Return (X, Y) of the center of cell containing provided text 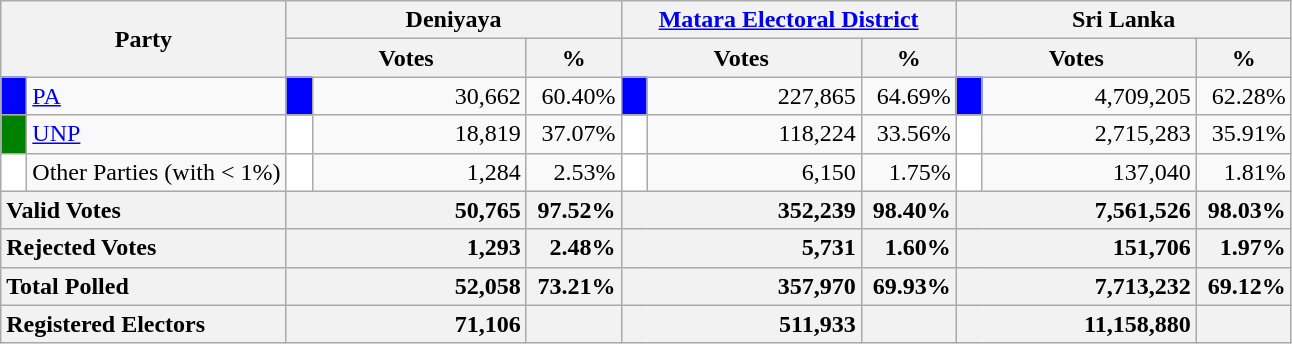
Rejected Votes (144, 248)
1,284 (419, 172)
98.03% (1244, 210)
1.60% (908, 248)
1.75% (908, 172)
1.81% (1244, 172)
PA (156, 96)
33.56% (908, 134)
357,970 (741, 286)
7,713,232 (1076, 286)
1,293 (406, 248)
35.91% (1244, 134)
5,731 (741, 248)
227,865 (754, 96)
Matara Electoral District (788, 20)
UNP (156, 134)
69.12% (1244, 286)
50,765 (406, 210)
Valid Votes (144, 210)
60.40% (574, 96)
62.28% (1244, 96)
137,040 (1089, 172)
151,706 (1076, 248)
98.40% (908, 210)
Other Parties (with < 1%) (156, 172)
4,709,205 (1089, 96)
511,933 (741, 324)
11,158,880 (1076, 324)
37.07% (574, 134)
69.93% (908, 286)
2,715,283 (1089, 134)
64.69% (908, 96)
30,662 (419, 96)
18,819 (419, 134)
73.21% (574, 286)
352,239 (741, 210)
1.97% (1244, 248)
97.52% (574, 210)
71,106 (406, 324)
Total Polled (144, 286)
Sri Lanka (1124, 20)
Deniyaya (454, 20)
118,224 (754, 134)
52,058 (406, 286)
2.48% (574, 248)
Registered Electors (144, 324)
2.53% (574, 172)
6,150 (754, 172)
Party (144, 39)
7,561,526 (1076, 210)
